Identify which cell holds the provided text, then report its (X, Y) central coordinate. 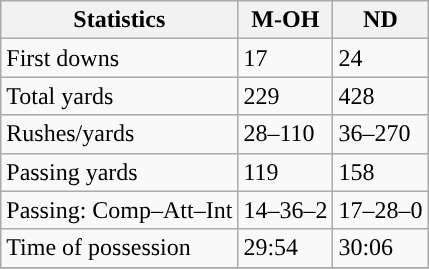
17 (286, 58)
ND (380, 20)
24 (380, 58)
Statistics (120, 20)
428 (380, 96)
Rushes/yards (120, 134)
29:54 (286, 248)
28–110 (286, 134)
First downs (120, 58)
30:06 (380, 248)
Passing: Comp–Att–Int (120, 210)
Time of possession (120, 248)
119 (286, 172)
Total yards (120, 96)
158 (380, 172)
14–36–2 (286, 210)
229 (286, 96)
36–270 (380, 134)
Passing yards (120, 172)
17–28–0 (380, 210)
M-OH (286, 20)
